Output the [x, y] coordinate of the center of the cell containing the given text.  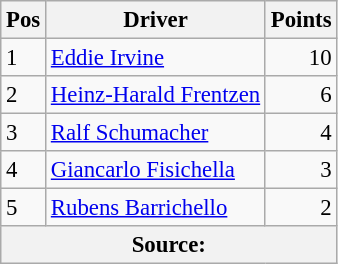
Pos [24, 20]
Driver [156, 20]
Eddie Irvine [156, 58]
Heinz-Harald Frentzen [156, 95]
6 [300, 95]
10 [300, 58]
Ralf Schumacher [156, 133]
1 [24, 58]
Rubens Barrichello [156, 208]
5 [24, 208]
Points [300, 20]
Source: [169, 245]
Giancarlo Fisichella [156, 170]
